For the text-containing cell, return its midpoint in (X, Y) coordinate format. 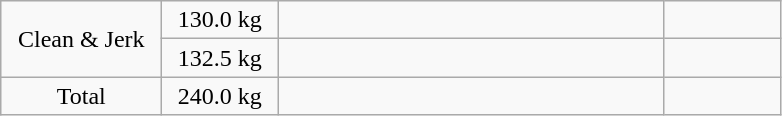
240.0 kg (220, 96)
130.0 kg (220, 20)
Total (82, 96)
Clean & Jerk (82, 39)
132.5 kg (220, 58)
